Find where the given text appears and provide that cell's center as (x, y) coordinate. 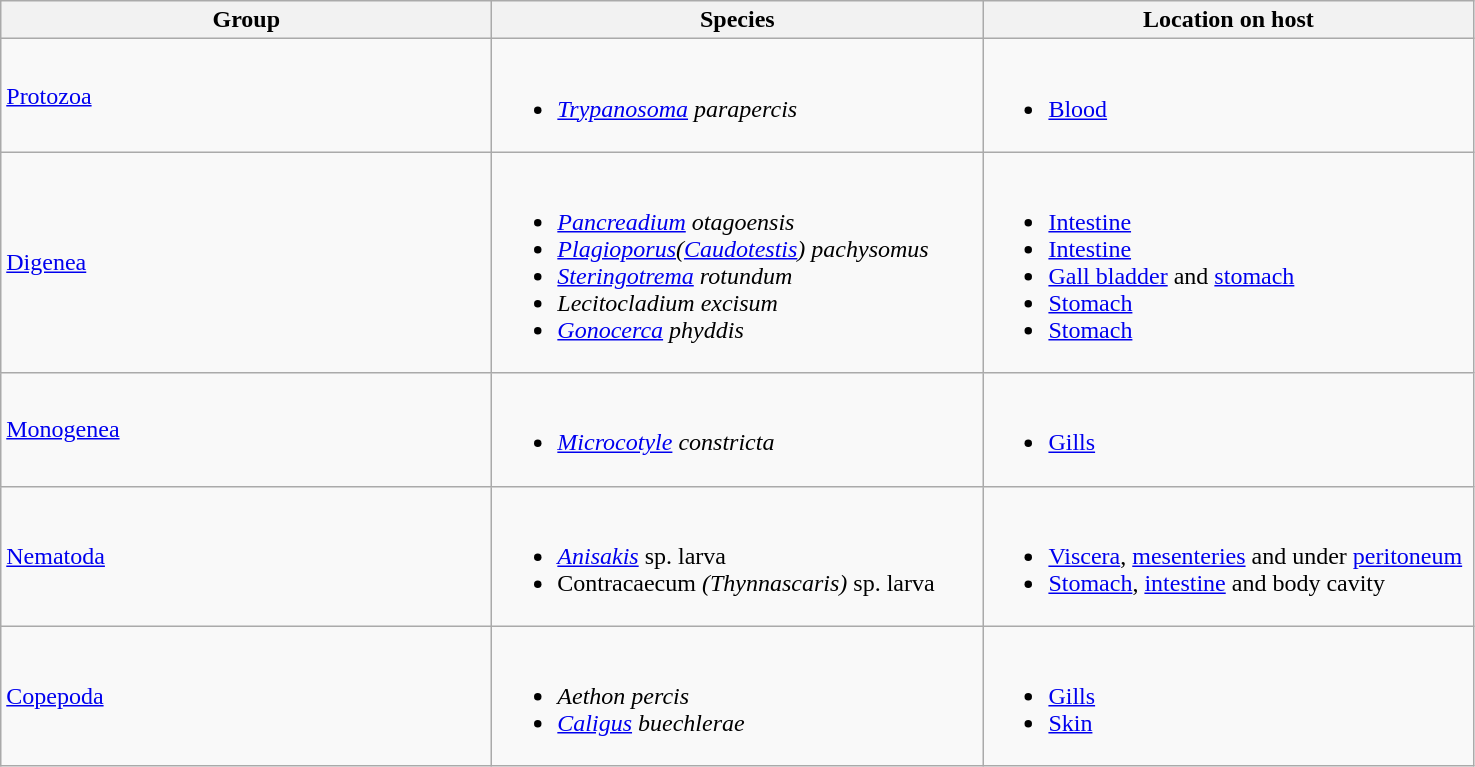
Group (246, 20)
Location on host (1228, 20)
IntestineIntestineGall bladder and stomachStomachStomach (1228, 262)
Gills (1228, 430)
Microcotyle constricta (738, 430)
Nematoda (246, 556)
Trypanosoma parapercis (738, 96)
Viscera, mesenteries and under peritoneumStomach, intestine and body cavity (1228, 556)
Blood (1228, 96)
Digenea (246, 262)
Copepoda (246, 696)
Pancreadium otagoensisPlagioporus(Caudotestis) pachysomusSteringotrema rotundumLecitocladium excisumGonocerca phyddis (738, 262)
Aethon percisCaligus buechlerae (738, 696)
Anisakis sp. larvaContracaecum (Thynnascaris) sp. larva (738, 556)
Monogenea (246, 430)
Protozoa (246, 96)
GillsSkin (1228, 696)
Species (738, 20)
